Locate the cell with the specified text and output its (x, y) center coordinate. 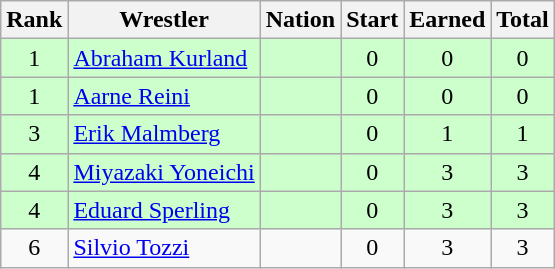
Silvio Tozzi (164, 248)
Total (523, 20)
Nation (300, 20)
Miyazaki Yoneichi (164, 172)
Rank (34, 20)
Eduard Sperling (164, 210)
Abraham Kurland (164, 58)
Erik Malmberg (164, 134)
Start (372, 20)
Aarne Reini (164, 96)
Earned (448, 20)
6 (34, 248)
Wrestler (164, 20)
